Find where the given text appears and provide that cell's center as (x, y) coordinate. 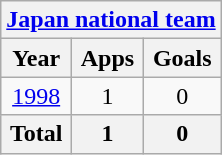
Year (36, 58)
Total (36, 134)
1998 (36, 96)
Goals (182, 58)
Japan national team (111, 20)
Apps (108, 58)
